Provide the [x, y] coordinate of the cell's center where the given text is located.  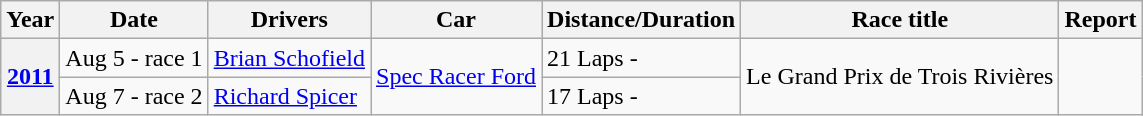
Year [30, 20]
Richard Spicer [289, 96]
17 Laps - [642, 96]
Le Grand Prix de Trois Rivières [900, 77]
Report [1100, 20]
Date [134, 20]
Brian Schofield [289, 58]
2011 [30, 77]
Aug 7 - race 2 [134, 96]
Race title [900, 20]
Distance/Duration [642, 20]
Car [456, 20]
Spec Racer Ford [456, 77]
Drivers [289, 20]
21 Laps - [642, 58]
Aug 5 - race 1 [134, 58]
